Pinpoint the cell where the given text exists, returning its (X, Y) midpoint coordinate. 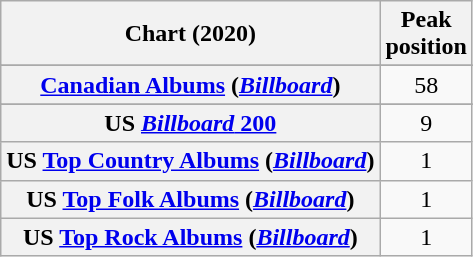
9 (426, 123)
58 (426, 85)
US Top Country Albums (Billboard) (190, 161)
US Billboard 200 (190, 123)
US Top Rock Albums (Billboard) (190, 237)
Peakposition (426, 34)
Chart (2020) (190, 34)
US Top Folk Albums (Billboard) (190, 199)
Canadian Albums (Billboard) (190, 85)
